Determine the [X, Y] coordinate at the center of the cell enclosing the given text.  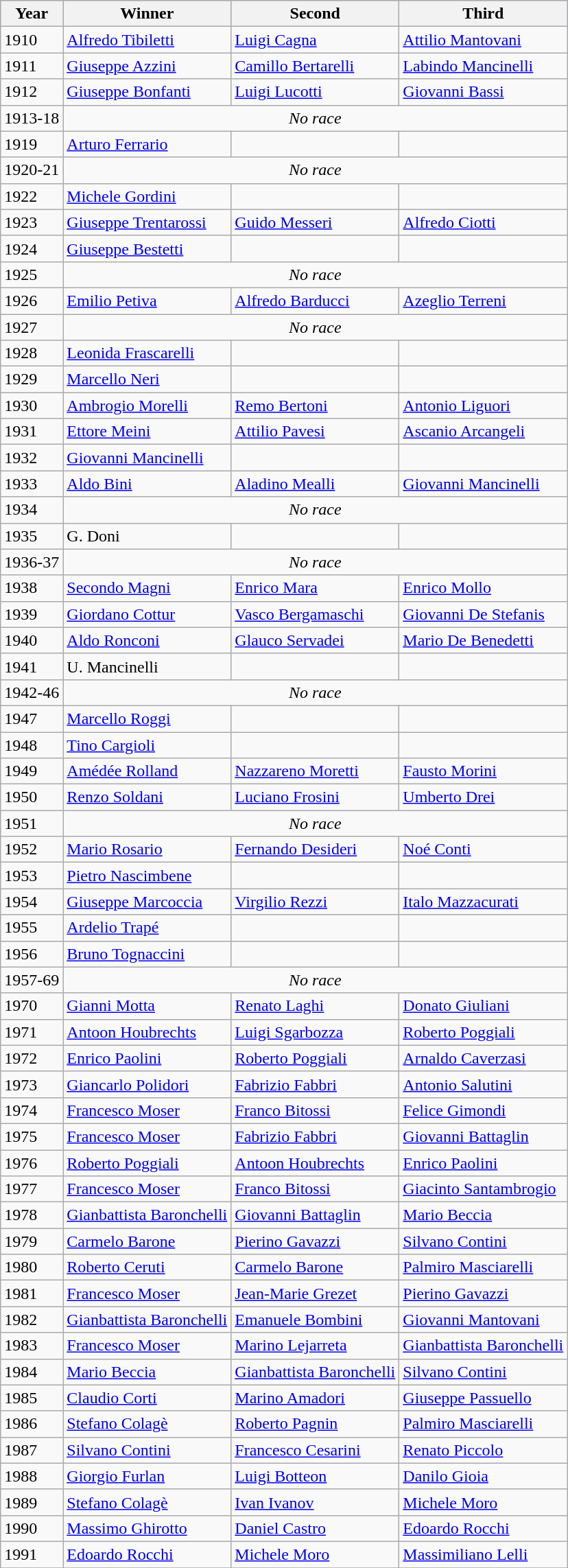
1922 [32, 196]
1990 [32, 1528]
Labindo Mancinelli [483, 66]
Michele Gordini [147, 196]
Luigi Lucotti [316, 92]
Aldo Bini [147, 484]
1970 [32, 1006]
Glauco Servadei [316, 640]
Antonio Salutini [483, 1084]
Marcello Neri [147, 379]
Leonida Frascarelli [147, 353]
Renato Laghi [316, 1006]
Enrico Mollo [483, 588]
1936-37 [32, 562]
Danilo Gioia [483, 1476]
Ambrogio Morelli [147, 406]
1920-21 [32, 170]
1976 [32, 1163]
Second [316, 14]
1929 [32, 379]
Antonio Liguori [483, 406]
1926 [32, 301]
1952 [32, 850]
Alfredo Tibiletti [147, 40]
1955 [32, 928]
Massimo Ghirotto [147, 1528]
1981 [32, 1294]
Gianni Motta [147, 1006]
Camillo Bertarelli [316, 66]
Italo Mazzacurati [483, 902]
1957-69 [32, 980]
1986 [32, 1424]
Noé Conti [483, 850]
Marino Amadori [316, 1398]
Mario De Benedetti [483, 640]
Ardelio Trapé [147, 928]
Alfredo Ciotti [483, 222]
1978 [32, 1215]
1942-46 [32, 692]
Fausto Morini [483, 771]
1983 [32, 1346]
1935 [32, 536]
1991 [32, 1554]
Roberto Pagnin [316, 1424]
1948 [32, 745]
Giuseppe Passuello [483, 1398]
Enrico Mara [316, 588]
1951 [32, 823]
Daniel Castro [316, 1528]
Fernando Desideri [316, 850]
1939 [32, 614]
Year [32, 14]
1910 [32, 40]
1988 [32, 1476]
1980 [32, 1267]
1941 [32, 666]
Arturo Ferrario [147, 144]
Luigi Sgarbozza [316, 1032]
1938 [32, 588]
Giuseppe Bonfanti [147, 92]
1956 [32, 954]
1971 [32, 1032]
Guido Messeri [316, 222]
1973 [32, 1084]
Aldo Ronconi [147, 640]
Emanuele Bombini [316, 1320]
Ivan Ivanov [316, 1502]
Third [483, 14]
Giuseppe Marcoccia [147, 902]
Claudio Corti [147, 1398]
Giacinto Santambrogio [483, 1189]
Felice Gimondi [483, 1110]
Amédée Rolland [147, 771]
Winner [147, 14]
Mario Rosario [147, 850]
Giancarlo Polidori [147, 1084]
1933 [32, 484]
1934 [32, 510]
Giovanni De Stefanis [483, 614]
G. Doni [147, 536]
Francesco Cesarini [316, 1450]
1913-18 [32, 118]
Marino Lejarreta [316, 1346]
Roberto Ceruti [147, 1267]
1950 [32, 797]
Luigi Cagna [316, 40]
Vasco Bergamaschi [316, 614]
1925 [32, 274]
1984 [32, 1372]
Bruno Tognaccini [147, 954]
Renzo Soldani [147, 797]
1931 [32, 432]
U. Mancinelli [147, 666]
Giuseppe Azzini [147, 66]
Giorgio Furlan [147, 1476]
Giuseppe Bestetti [147, 248]
Jean-Marie Grezet [316, 1294]
1987 [32, 1450]
1927 [32, 327]
Remo Bertoni [316, 406]
Renato Piccolo [483, 1450]
1949 [32, 771]
1972 [32, 1058]
1911 [32, 66]
Ascanio Arcangeli [483, 432]
Alfredo Barducci [316, 301]
1928 [32, 353]
1975 [32, 1136]
1924 [32, 248]
Luciano Frosini [316, 797]
1982 [32, 1320]
1985 [32, 1398]
1977 [32, 1189]
Marcello Roggi [147, 718]
1947 [32, 718]
Emilio Petiva [147, 301]
1979 [32, 1241]
Giovanni Mantovani [483, 1320]
1953 [32, 876]
Nazzareno Moretti [316, 771]
1912 [32, 92]
Umberto Drei [483, 797]
Aladino Mealli [316, 484]
1940 [32, 640]
1954 [32, 902]
Virgilio Rezzi [316, 902]
1932 [32, 458]
Attilio Mantovani [483, 40]
Massimiliano Lelli [483, 1554]
Giovanni Bassi [483, 92]
Tino Cargioli [147, 745]
1919 [32, 144]
Giordano Cottur [147, 614]
1923 [32, 222]
Giuseppe Trentarossi [147, 222]
Ettore Meini [147, 432]
1974 [32, 1110]
Pietro Nascimbene [147, 876]
1930 [32, 406]
Arnaldo Caverzasi [483, 1058]
Donato Giuliani [483, 1006]
Luigi Botteon [316, 1476]
Secondo Magni [147, 588]
1989 [32, 1502]
Attilio Pavesi [316, 432]
Azeglio Terreni [483, 301]
